Output the (x, y) coordinate of the center of the cell containing the given text.  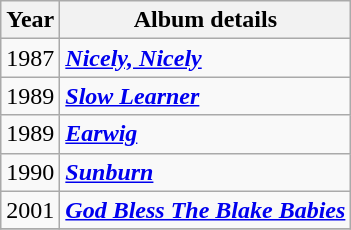
Year (30, 20)
Slow Learner (206, 96)
Earwig (206, 134)
God Bless The Blake Babies (206, 210)
1987 (30, 58)
Album details (206, 20)
1990 (30, 172)
2001 (30, 210)
Sunburn (206, 172)
Nicely, Nicely (206, 58)
